For the text-containing cell, return its midpoint in [x, y] coordinate format. 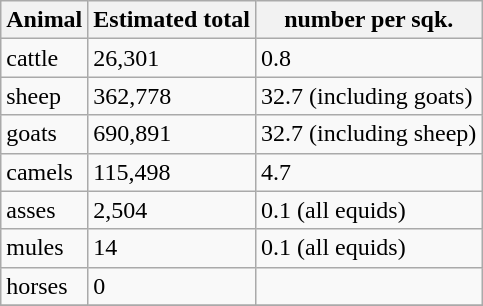
0.8 [369, 58]
sheep [44, 96]
number per sqk. [369, 20]
115,498 [172, 172]
cattle [44, 58]
camels [44, 172]
Animal [44, 20]
asses [44, 210]
2,504 [172, 210]
0 [172, 286]
mules [44, 248]
14 [172, 248]
Estimated total [172, 20]
26,301 [172, 58]
362,778 [172, 96]
690,891 [172, 134]
4.7 [369, 172]
goats [44, 134]
horses [44, 286]
32.7 (including goats) [369, 96]
32.7 (including sheep) [369, 134]
